From the cell containing the given text, extract its center point as [x, y] coordinate. 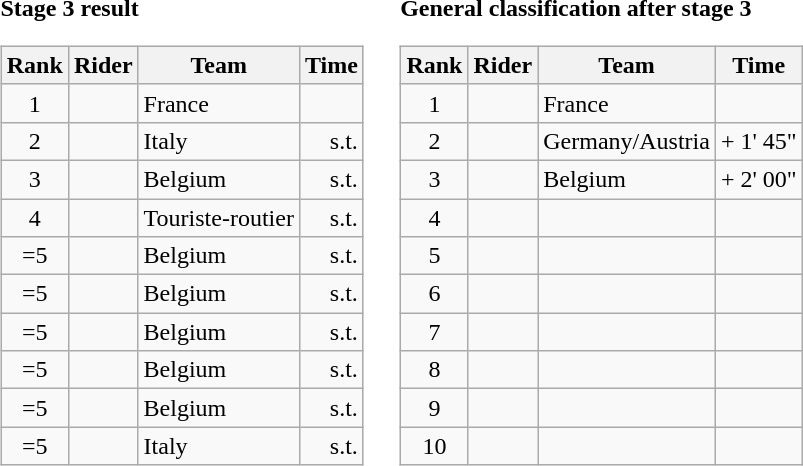
+ 2' 00" [758, 179]
7 [434, 332]
+ 1' 45" [758, 141]
9 [434, 408]
8 [434, 370]
5 [434, 256]
Germany/Austria [627, 141]
Touriste-routier [218, 217]
10 [434, 446]
6 [434, 294]
